Detect which cell encompasses the target text, then output its (X, Y) center coordinate. 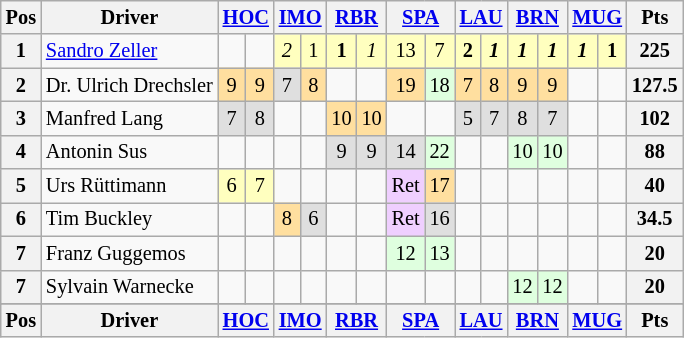
Urs Rüttimann (130, 186)
Sandro Zeller (130, 51)
34.5 (655, 219)
127.5 (655, 85)
225 (655, 51)
Franz Guggemos (130, 253)
Tim Buckley (130, 219)
40 (655, 186)
16 (440, 219)
19 (406, 85)
Antonin Sus (130, 152)
18 (440, 85)
Sylvain Warnecke (130, 287)
88 (655, 152)
17 (440, 186)
Manfred Lang (130, 118)
3 (21, 118)
Dr. Ulrich Drechsler (130, 85)
4 (21, 152)
14 (406, 152)
102 (655, 118)
22 (440, 152)
